Identify which cell holds the provided text, then report its [X, Y] central coordinate. 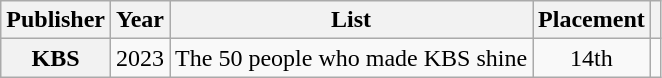
2023 [140, 58]
Publisher [56, 20]
Year [140, 20]
Placement [592, 20]
List [352, 20]
The 50 people who made KBS shine [352, 58]
KBS [56, 58]
14th [592, 58]
